Pinpoint the cell where the given text exists, returning its (X, Y) midpoint coordinate. 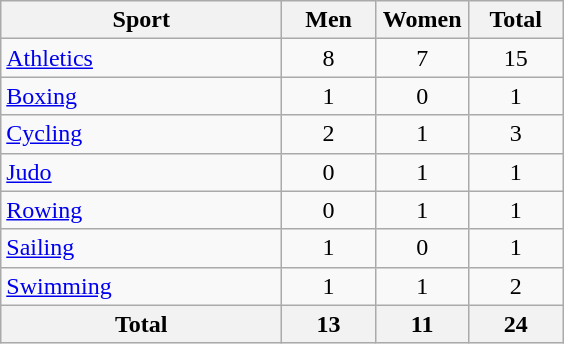
13 (329, 324)
Sailing (142, 248)
7 (422, 58)
Sport (142, 20)
Women (422, 20)
Athletics (142, 58)
24 (516, 324)
Cycling (142, 134)
Men (329, 20)
11 (422, 324)
Swimming (142, 286)
Boxing (142, 96)
15 (516, 58)
8 (329, 58)
3 (516, 134)
Rowing (142, 210)
Judo (142, 172)
